Determine the (X, Y) coordinate at the center of the cell enclosing the given text.  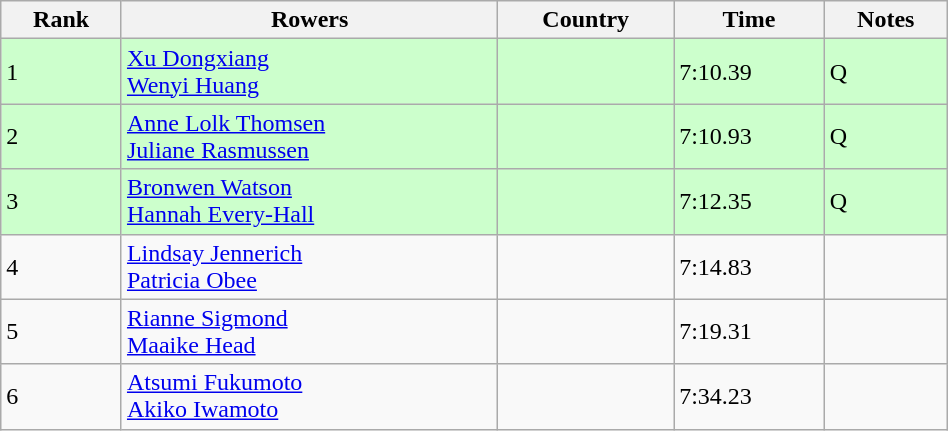
7:10.39 (750, 72)
Rank (62, 20)
1 (62, 72)
Bronwen WatsonHannah Every-Hall (309, 202)
Country (586, 20)
Xu DongxiangWenyi Huang (309, 72)
2 (62, 136)
4 (62, 266)
Time (750, 20)
7:34.23 (750, 396)
Lindsay JennerichPatricia Obee (309, 266)
7:14.83 (750, 266)
7:10.93 (750, 136)
Atsumi FukumotoAkiko Iwamoto (309, 396)
7:12.35 (750, 202)
5 (62, 332)
Anne Lolk ThomsenJuliane Rasmussen (309, 136)
3 (62, 202)
Notes (886, 20)
Rianne SigmondMaaike Head (309, 332)
Rowers (309, 20)
7:19.31 (750, 332)
6 (62, 396)
